Locate the cell with the specified text and output its [X, Y] center coordinate. 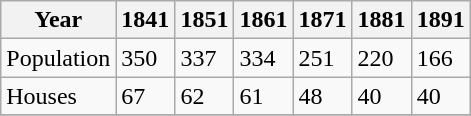
334 [264, 58]
220 [382, 58]
1841 [146, 20]
67 [146, 96]
Houses [58, 96]
Population [58, 58]
1851 [204, 20]
62 [204, 96]
1861 [264, 20]
251 [322, 58]
1881 [382, 20]
48 [322, 96]
1891 [440, 20]
61 [264, 96]
337 [204, 58]
166 [440, 58]
350 [146, 58]
1871 [322, 20]
Year [58, 20]
